Determine the (x, y) coordinate at the center of the cell enclosing the given text.  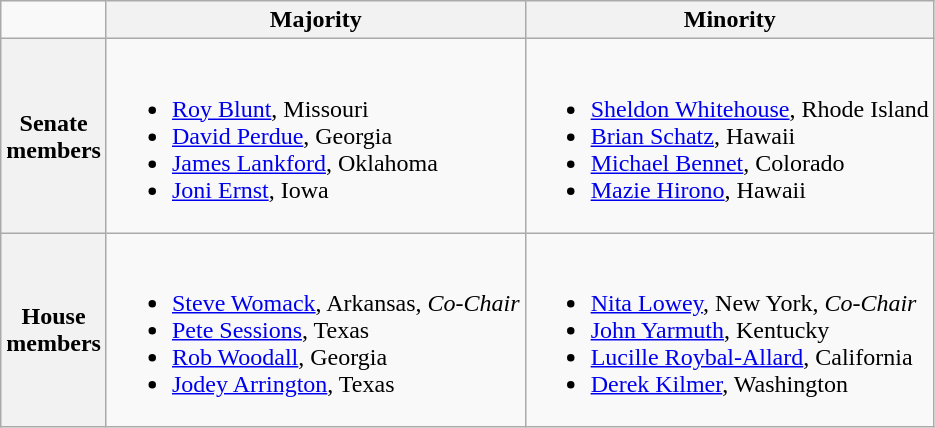
Majority (316, 20)
Nita Lowey, New York, Co-ChairJohn Yarmuth, KentuckyLucille Roybal-Allard, CaliforniaDerek Kilmer, Washington (730, 330)
Steve Womack, Arkansas, Co-ChairPete Sessions, TexasRob Woodall, GeorgiaJodey Arrington, Texas (316, 330)
Housemembers (54, 330)
Minority (730, 20)
Senatemembers (54, 136)
Sheldon Whitehouse, Rhode IslandBrian Schatz, HawaiiMichael Bennet, ColoradoMazie Hirono, Hawaii (730, 136)
Roy Blunt, MissouriDavid Perdue, GeorgiaJames Lankford, OklahomaJoni Ernst, Iowa (316, 136)
